Identify which cell holds the provided text, then report its [x, y] central coordinate. 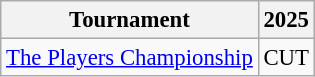
Tournament [130, 20]
The Players Championship [130, 58]
CUT [286, 58]
2025 [286, 20]
